For the text-containing cell, return its midpoint in (X, Y) coordinate format. 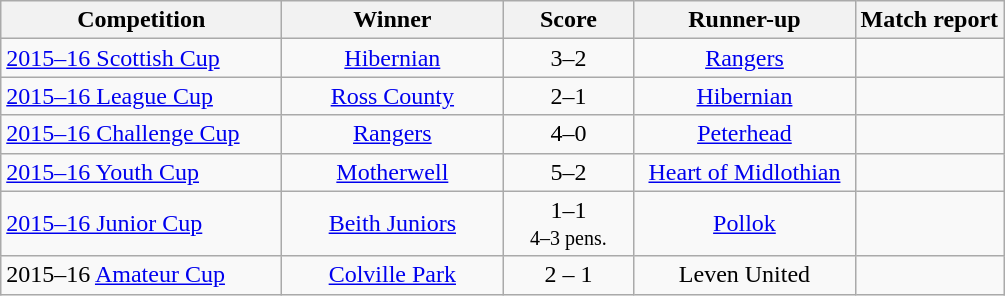
2–1 (568, 96)
Heart of Midlothian (744, 172)
Match report (930, 20)
2015–16 Amateur Cup (142, 275)
2 – 1 (568, 275)
3–2 (568, 58)
Competition (142, 20)
Peterhead (744, 134)
Motherwell (392, 172)
Winner (392, 20)
1–14–3 pens. (568, 224)
Beith Juniors (392, 224)
2015–16 Youth Cup (142, 172)
2015–16 Challenge Cup (142, 134)
2015–16 League Cup (142, 96)
Runner-up (744, 20)
Leven United (744, 275)
Ross County (392, 96)
2015–16 Junior Cup (142, 224)
4–0 (568, 134)
Score (568, 20)
Pollok (744, 224)
2015–16 Scottish Cup (142, 58)
5–2 (568, 172)
Colville Park (392, 275)
